Detect which cell encompasses the target text, then output its [X, Y] center coordinate. 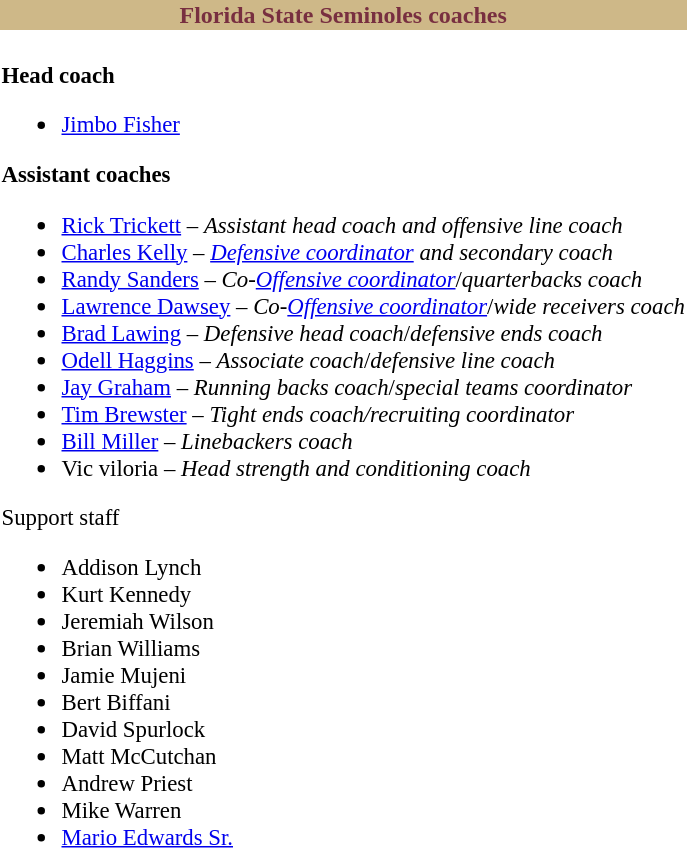
Florida State Seminoles coaches [343, 15]
